Search for the cell housing the specified text and yield its [X, Y] center coordinate. 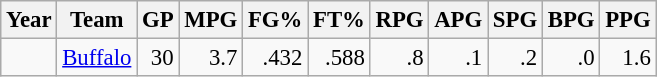
FT% [340, 20]
.1 [458, 58]
RPG [400, 20]
GP [158, 20]
.0 [570, 58]
MPG [211, 20]
30 [158, 58]
Year [29, 20]
.432 [276, 58]
3.7 [211, 58]
Team [97, 20]
.588 [340, 58]
SPG [516, 20]
PPG [628, 20]
FG% [276, 20]
.2 [516, 58]
APG [458, 20]
Buffalo [97, 58]
.8 [400, 58]
BPG [570, 20]
1.6 [628, 58]
